Search for the cell housing the specified text and yield its [X, Y] center coordinate. 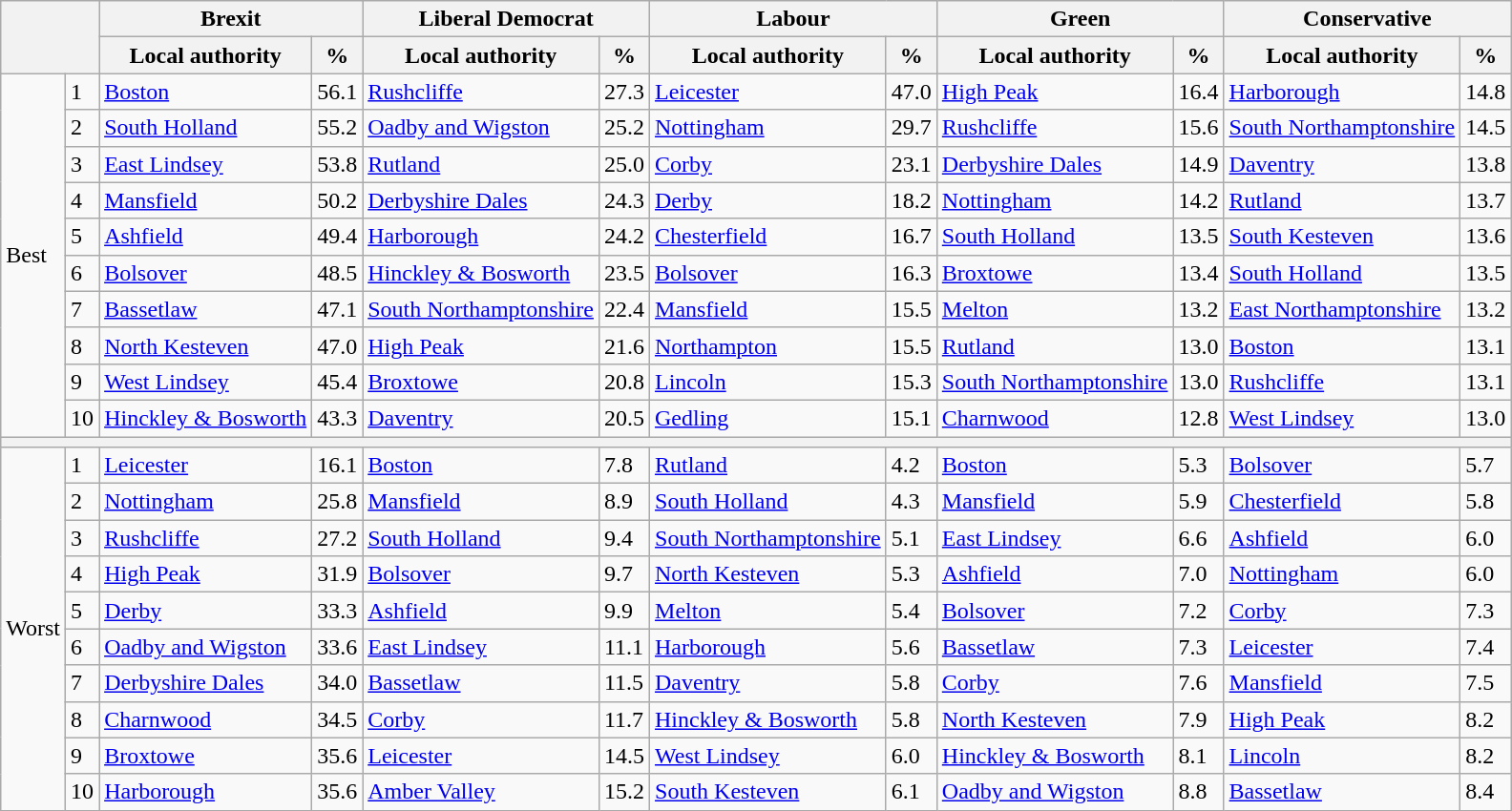
34.5 [338, 719]
14.2 [1199, 200]
5.4 [911, 611]
48.5 [338, 273]
Gedling [768, 418]
27.3 [624, 92]
14.9 [1199, 164]
5.9 [1199, 502]
31.9 [338, 574]
13.6 [1485, 237]
Northampton [768, 345]
50.2 [338, 200]
9.9 [624, 611]
33.6 [338, 647]
7.9 [1199, 719]
9.7 [624, 574]
13.7 [1485, 200]
5.7 [1485, 466]
23.1 [911, 164]
27.2 [338, 538]
14.8 [1485, 92]
8.8 [1199, 792]
25.8 [338, 502]
8.4 [1485, 792]
15.6 [1199, 128]
53.8 [338, 164]
7.8 [624, 466]
13.4 [1199, 273]
22.4 [624, 309]
25.0 [624, 164]
6.6 [1199, 538]
34.0 [338, 683]
5.6 [911, 647]
4.2 [911, 466]
15.3 [911, 382]
11.1 [624, 647]
6.1 [911, 792]
11.5 [624, 683]
11.7 [624, 719]
8.1 [1199, 756]
45.4 [338, 382]
9.4 [624, 538]
20.5 [624, 418]
7.4 [1485, 647]
16.7 [911, 237]
Liberal Democrat [506, 19]
21.6 [624, 345]
23.5 [624, 273]
4.3 [911, 502]
Labour [794, 19]
8.9 [624, 502]
7.2 [1199, 611]
12.8 [1199, 418]
43.3 [338, 418]
20.8 [624, 382]
5.1 [911, 538]
56.1 [338, 92]
East Northamptonshire [1342, 309]
15.2 [624, 792]
7.0 [1199, 574]
24.2 [624, 237]
15.1 [911, 418]
Best [33, 256]
Brexit [231, 19]
18.2 [911, 200]
Conservative [1367, 19]
49.4 [338, 237]
16.3 [911, 273]
16.4 [1199, 92]
47.1 [338, 309]
33.3 [338, 611]
Amber Valley [481, 792]
7.6 [1199, 683]
13.8 [1485, 164]
16.1 [338, 466]
29.7 [911, 128]
7.5 [1485, 683]
24.3 [624, 200]
55.2 [338, 128]
25.2 [624, 128]
Green [1081, 19]
Worst [33, 630]
